Output the (X, Y) coordinate of the center of the cell containing the given text.  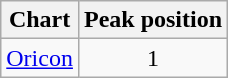
1 (152, 58)
Oricon (40, 58)
Peak position (152, 20)
Chart (40, 20)
